For the text-containing cell, return its midpoint in (x, y) coordinate format. 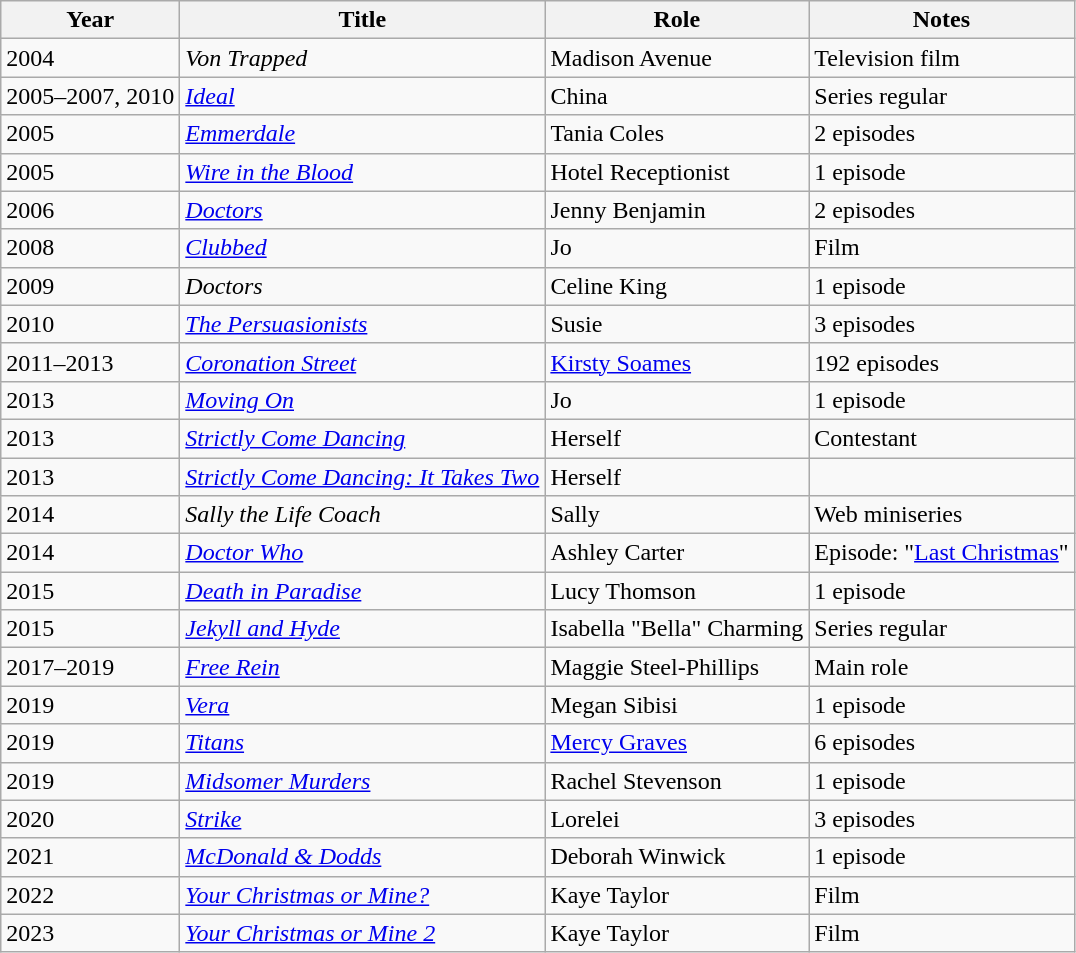
Title (362, 20)
2004 (90, 58)
Rachel Stevenson (677, 781)
Megan Sibisi (677, 705)
Von Trapped (362, 58)
Clubbed (362, 248)
Your Christmas or Mine? (362, 895)
Midsomer Murders (362, 781)
2005–2007, 2010 (90, 96)
Free Rein (362, 667)
Episode: "Last Christmas" (942, 553)
Doctor Who (362, 553)
Mercy Graves (677, 743)
Susie (677, 324)
Moving On (362, 400)
Web miniseries (942, 515)
Lorelei (677, 819)
Death in Paradise (362, 591)
Role (677, 20)
Deborah Winwick (677, 857)
Year (90, 20)
2023 (90, 933)
2021 (90, 857)
Celine King (677, 286)
Lucy Thomson (677, 591)
Hotel Receptionist (677, 172)
2022 (90, 895)
192 episodes (942, 362)
Main role (942, 667)
Jekyll and Hyde (362, 629)
Ideal (362, 96)
Tania Coles (677, 134)
McDonald & Dodds (362, 857)
Emmerdale (362, 134)
2006 (90, 210)
Kirsty Soames (677, 362)
Your Christmas or Mine 2 (362, 933)
Sally (677, 515)
Maggie Steel-Phillips (677, 667)
China (677, 96)
2011–2013 (90, 362)
Strike (362, 819)
Strictly Come Dancing (362, 438)
Wire in the Blood (362, 172)
Sally the Life Coach (362, 515)
Coronation Street (362, 362)
2008 (90, 248)
6 episodes (942, 743)
Titans (362, 743)
2010 (90, 324)
2009 (90, 286)
Strictly Come Dancing: It Takes Two (362, 477)
Ashley Carter (677, 553)
Vera (362, 705)
Contestant (942, 438)
2017–2019 (90, 667)
The Persuasionists (362, 324)
Madison Avenue (677, 58)
Isabella "Bella" Charming (677, 629)
2020 (90, 819)
Jenny Benjamin (677, 210)
Television film (942, 58)
Notes (942, 20)
